Extract the (X, Y) coordinate from the center of the cell holding the provided text.  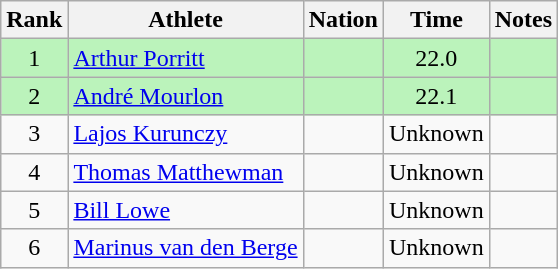
4 (34, 172)
André Mourlon (186, 96)
Lajos Kurunczy (186, 134)
Time (437, 20)
6 (34, 248)
Arthur Porritt (186, 58)
Athlete (186, 20)
22.0 (437, 58)
Notes (523, 20)
Rank (34, 20)
2 (34, 96)
Bill Lowe (186, 210)
Marinus van den Berge (186, 248)
22.1 (437, 96)
Thomas Matthewman (186, 172)
5 (34, 210)
Nation (343, 20)
1 (34, 58)
3 (34, 134)
